Determine the (x, y) coordinate at the center of the cell enclosing the given text.  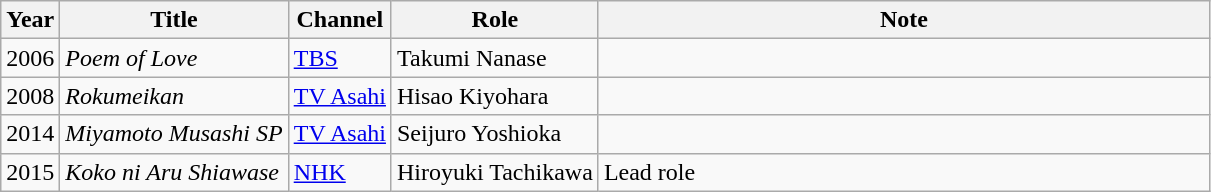
Lead role (904, 172)
Note (904, 20)
TBS (340, 58)
NHK (340, 172)
Role (494, 20)
Poem of Love (174, 58)
Hiroyuki Tachikawa (494, 172)
Channel (340, 20)
Koko ni Aru Shiawase (174, 172)
Seijuro Yoshioka (494, 134)
Title (174, 20)
Rokumeikan (174, 96)
2006 (30, 58)
2014 (30, 134)
2008 (30, 96)
Miyamoto Musashi SP (174, 134)
Takumi Nanase (494, 58)
2015 (30, 172)
Hisao Kiyohara (494, 96)
Year (30, 20)
